Provide the [X, Y] coordinate of the cell's center where the given text is located.  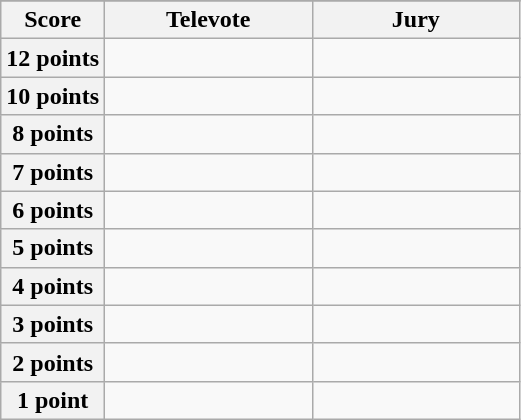
6 points [53, 210]
Score [53, 20]
4 points [53, 286]
Jury [416, 20]
Televote [209, 20]
7 points [53, 172]
8 points [53, 134]
10 points [53, 96]
2 points [53, 362]
3 points [53, 324]
12 points [53, 58]
5 points [53, 248]
1 point [53, 400]
